Determine the [X, Y] coordinate at the center of the cell enclosing the given text.  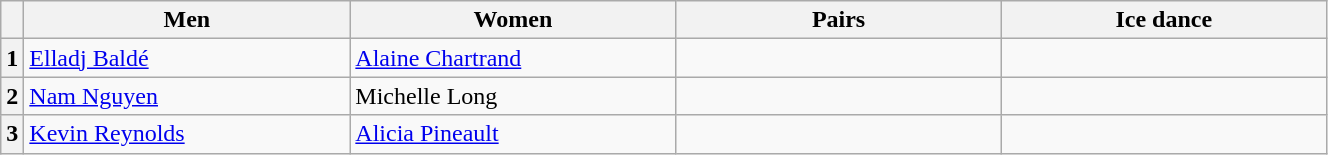
Michelle Long [513, 96]
Alaine Chartrand [513, 58]
Alicia Pineault [513, 134]
3 [12, 134]
Ice dance [1164, 20]
2 [12, 96]
1 [12, 58]
Kevin Reynolds [187, 134]
Men [187, 20]
Women [513, 20]
Elladj Baldé [187, 58]
Pairs [838, 20]
Nam Nguyen [187, 96]
